Provide the (X, Y) coordinate of the cell's center where the given text is located.  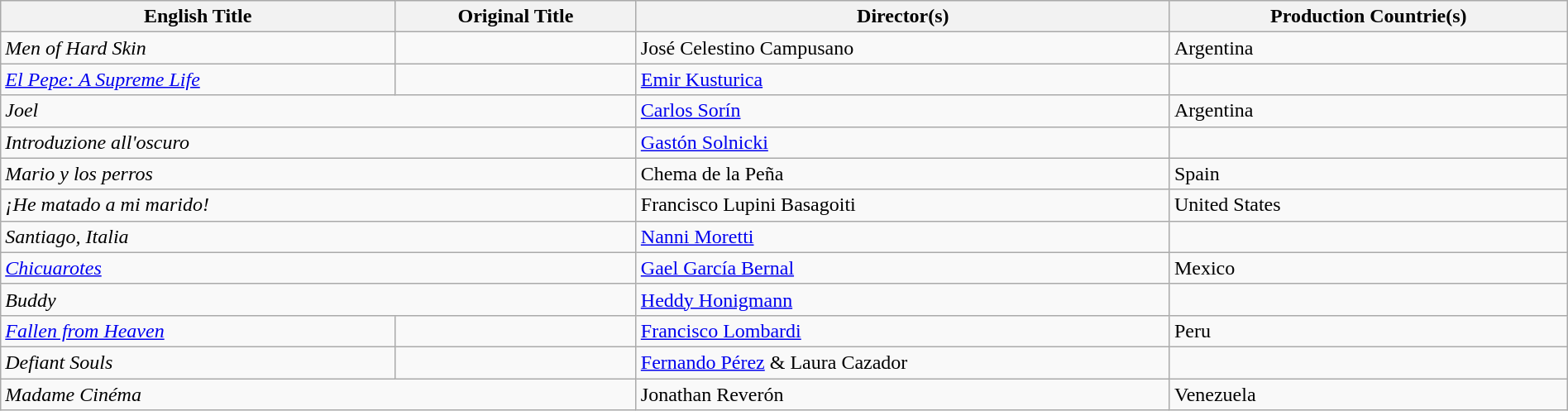
Santiago, Italia (319, 237)
Jonathan Reverón (903, 394)
Chicuarotes (319, 268)
Fernando Pérez & Laura Cazador (903, 362)
José Celestino Campusano (903, 48)
Buddy (319, 299)
Venezuela (1368, 394)
Mexico (1368, 268)
Director(s) (903, 17)
Francisco Lupini Basagoiti (903, 205)
Introduzione all'oscuro (319, 142)
Production Countrie(s) (1368, 17)
Defiant Souls (198, 362)
Men of Hard Skin (198, 48)
Gael García Bernal (903, 268)
United States (1368, 205)
Francisco Lombardi (903, 331)
Spain (1368, 174)
Heddy Honigmann (903, 299)
Nanni Moretti (903, 237)
Mario y los perros (319, 174)
¡He matado a mi marido! (319, 205)
Fallen from Heaven (198, 331)
English Title (198, 17)
Gastón Solnicki (903, 142)
Emir Kusturica (903, 79)
Original Title (516, 17)
Chema de la Peña (903, 174)
Joel (319, 111)
Madame Cinéma (319, 394)
Carlos Sorín (903, 111)
El Pepe: A Supreme Life (198, 79)
Peru (1368, 331)
